Determine the [X, Y] coordinate at the center of the cell enclosing the given text.  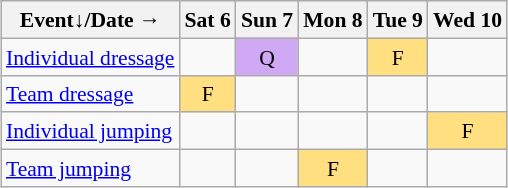
Team jumping [90, 168]
Individual dressage [90, 56]
Q [267, 56]
Sun 7 [267, 20]
Sat 6 [207, 20]
Wed 10 [468, 20]
Event↓/Date → [90, 20]
Tue 9 [398, 20]
Individual jumping [90, 130]
Team dressage [90, 94]
Mon 8 [332, 20]
